Extract the [X, Y] coordinate from the center of the cell holding the provided text.  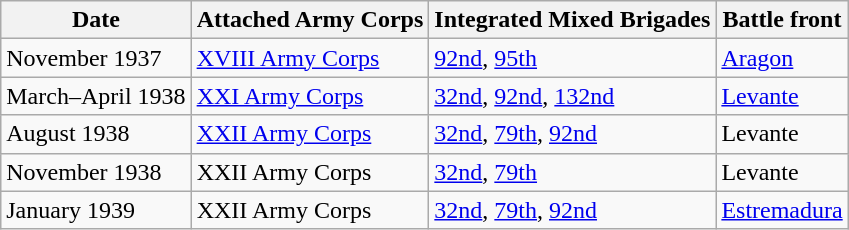
32nd, 79th [572, 172]
Integrated Mixed Brigades [572, 20]
January 1939 [96, 210]
Date [96, 20]
92nd, 95th [572, 58]
August 1938 [96, 134]
Estremadura [782, 210]
XVIII Army Corps [310, 58]
XXI Army Corps [310, 96]
Battle front [782, 20]
November 1938 [96, 172]
March–April 1938 [96, 96]
32nd, 92nd, 132nd [572, 96]
November 1937 [96, 58]
Aragon [782, 58]
Attached Army Corps [310, 20]
